Scan for the cell matching the given text and deliver its (X, Y) coordinate at center. 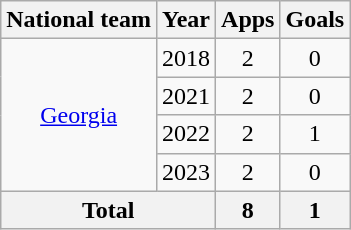
2022 (186, 134)
Total (108, 210)
8 (248, 210)
2023 (186, 172)
2018 (186, 58)
Year (186, 20)
Goals (315, 20)
National team (79, 20)
2021 (186, 96)
Apps (248, 20)
Georgia (79, 115)
